Find where the given text appears and provide that cell's center as (X, Y) coordinate. 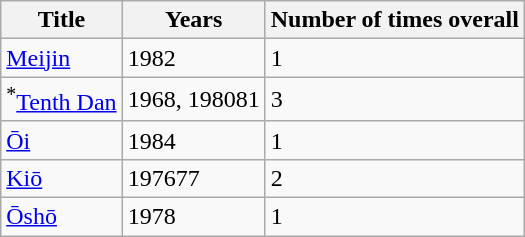
Ōi (62, 140)
*Tenth Dan (62, 100)
3 (394, 100)
Title (62, 20)
197677 (194, 178)
1984 (194, 140)
1978 (194, 217)
Ōshō (62, 217)
Years (194, 20)
1968, 198081 (194, 100)
2 (394, 178)
1982 (194, 58)
Kiō (62, 178)
Number of times overall (394, 20)
Meijin (62, 58)
